Search for the cell housing the specified text and yield its [x, y] center coordinate. 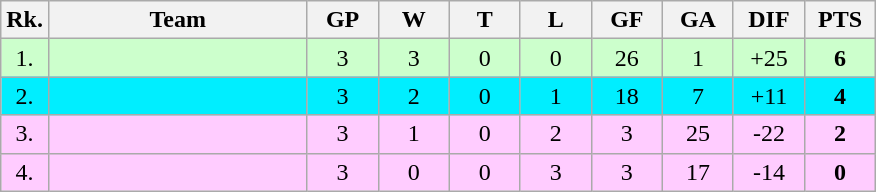
6 [840, 58]
DIF [768, 20]
Rk. [25, 20]
2. [25, 96]
-22 [768, 134]
+11 [768, 96]
W [414, 20]
26 [626, 58]
17 [698, 172]
GP [342, 20]
25 [698, 134]
4 [840, 96]
+25 [768, 58]
T [484, 20]
PTS [840, 20]
1. [25, 58]
GF [626, 20]
L [556, 20]
7 [698, 96]
Team [178, 20]
18 [626, 96]
GA [698, 20]
-14 [768, 172]
3. [25, 134]
4. [25, 172]
